Scan for the cell matching the given text and deliver its [x, y] coordinate at center. 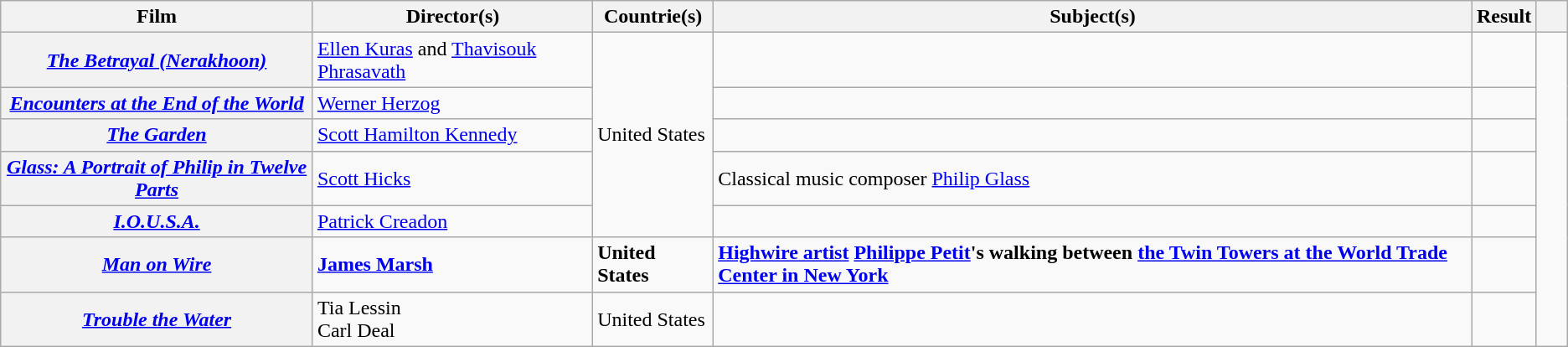
Classical music composer Philip Glass [1093, 178]
Scott Hamilton Kennedy [452, 135]
Werner Herzog [452, 103]
Tia LessinCarl Deal [452, 319]
Man on Wire [157, 265]
Film [157, 17]
Countrie(s) [653, 17]
The Betrayal (Nerakhoon) [157, 60]
Patrick Creadon [452, 221]
Highwire artist Philippe Petit's walking between the Twin Towers at the World Trade Center in New York [1093, 265]
Trouble the Water [157, 319]
Result [1504, 17]
Scott Hicks [452, 178]
Encounters at the End of the World [157, 103]
Ellen Kuras and Thavisouk Phrasavath [452, 60]
The Garden [157, 135]
Director(s) [452, 17]
I.O.U.S.A. [157, 221]
James Marsh [452, 265]
Glass: A Portrait of Philip in Twelve Parts [157, 178]
Subject(s) [1093, 17]
